Determine the (X, Y) coordinate at the center of the cell enclosing the given text.  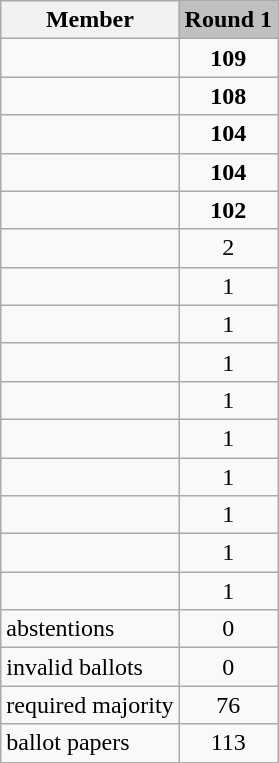
required majority (90, 705)
invalid ballots (90, 667)
76 (228, 705)
102 (228, 210)
Round 1 (228, 20)
abstentions (90, 629)
113 (228, 743)
109 (228, 58)
2 (228, 248)
Member (90, 20)
108 (228, 96)
ballot papers (90, 743)
